Return [x, y] of the center of cell containing provided text 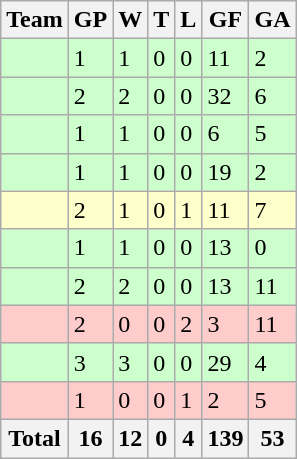
32 [226, 96]
16 [90, 438]
GP [90, 20]
53 [272, 438]
29 [226, 362]
L [188, 20]
W [130, 20]
12 [130, 438]
GF [226, 20]
139 [226, 438]
Total [35, 438]
Team [35, 20]
GA [272, 20]
19 [226, 172]
7 [272, 210]
T [162, 20]
